Return the (X, Y) coordinate for the center point of the cell that contains the specified text.  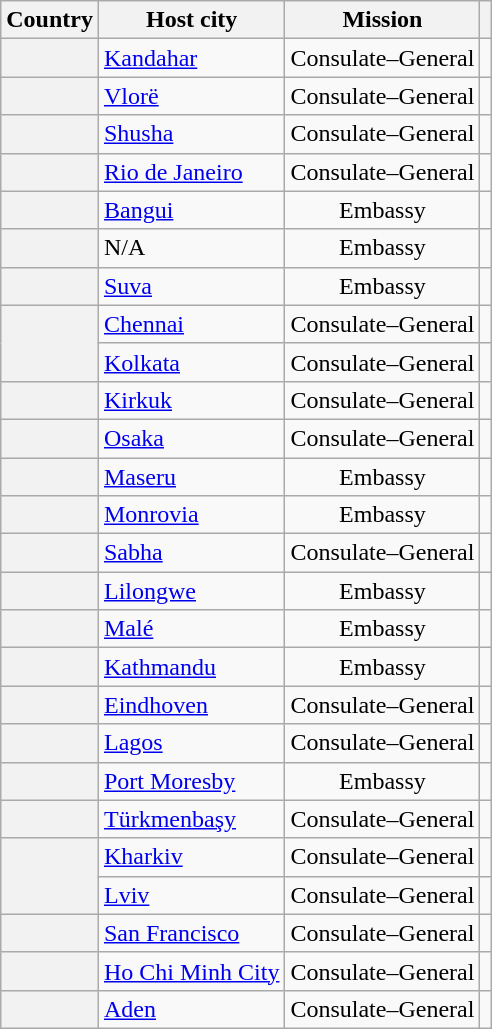
Lilongwe (191, 591)
N/A (191, 248)
Ho Chi Minh City (191, 971)
Eindhoven (191, 705)
Shusha (191, 134)
Kharkiv (191, 857)
Lagos (191, 743)
Malé (191, 629)
Country (50, 20)
Aden (191, 1009)
Port Moresby (191, 781)
Osaka (191, 438)
Host city (191, 20)
Vlorë (191, 96)
Kirkuk (191, 400)
Kathmandu (191, 667)
Bangui (191, 210)
San Francisco (191, 933)
Kandahar (191, 58)
Sabha (191, 553)
Maseru (191, 477)
Türkmenbaşy (191, 819)
Kolkata (191, 362)
Lviv (191, 895)
Suva (191, 286)
Mission (382, 20)
Chennai (191, 324)
Monrovia (191, 515)
Rio de Janeiro (191, 172)
